Find where the given text appears and provide that cell's center as [x, y] coordinate. 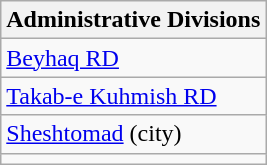
Takab-e Kuhmish RD [134, 96]
Beyhaq RD [134, 58]
Sheshtomad (city) [134, 134]
Administrative Divisions [134, 20]
